Determine the [X, Y] coordinate at the center of the cell enclosing the given text.  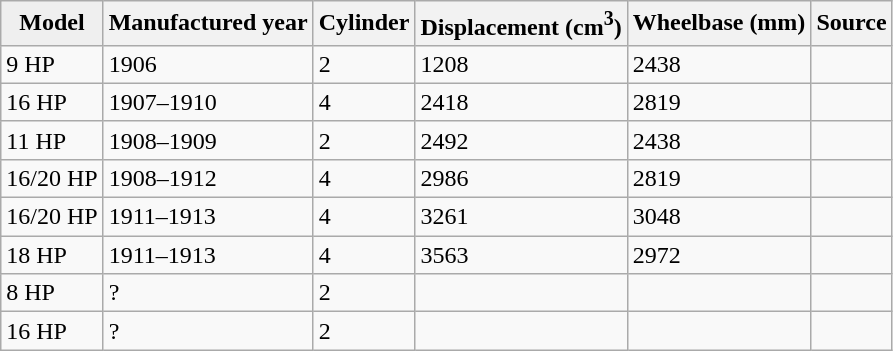
18 HP [52, 255]
Manufactured year [208, 24]
Wheelbase (mm) [719, 24]
2972 [719, 255]
2986 [521, 178]
3261 [521, 217]
1908–1909 [208, 140]
3048 [719, 217]
1908–1912 [208, 178]
Model [52, 24]
1906 [208, 64]
Displacement (cm3) [521, 24]
8 HP [52, 293]
3563 [521, 255]
1907–1910 [208, 102]
1208 [521, 64]
11 HP [52, 140]
2492 [521, 140]
Cylinder [364, 24]
9 HP [52, 64]
Source [852, 24]
2418 [521, 102]
